For the text-containing cell, return its midpoint in (X, Y) coordinate format. 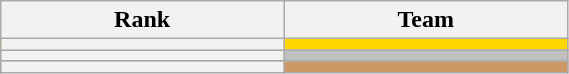
Rank (142, 20)
Team (426, 20)
